Determine the (x, y) coordinate at the center of the cell enclosing the given text.  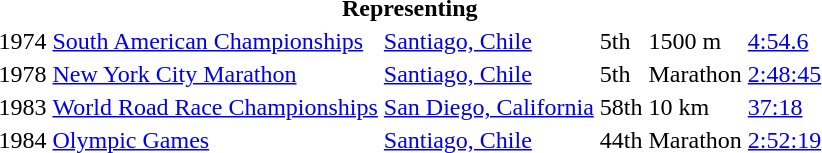
1500 m (695, 41)
4:54.6 (784, 41)
37:18 (784, 107)
58th (621, 107)
10 km (695, 107)
Marathon (695, 74)
World Road Race Championships (215, 107)
San Diego, California (488, 107)
New York City Marathon (215, 74)
South American Championships (215, 41)
2:48:45 (784, 74)
